Detect which cell encompasses the target text, then output its [x, y] center coordinate. 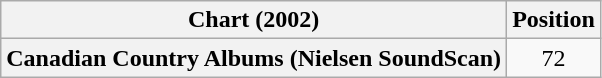
Position [554, 20]
Chart (2002) [254, 20]
Canadian Country Albums (Nielsen SoundScan) [254, 58]
72 [554, 58]
